Identify which cell holds the provided text, then report its (x, y) central coordinate. 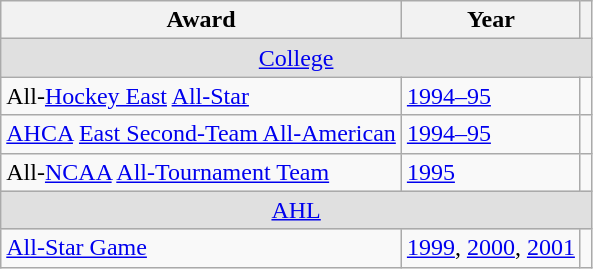
1995 (490, 172)
All-NCAA All-Tournament Team (202, 172)
AHCA East Second-Team All-American (202, 134)
1999, 2000, 2001 (490, 248)
All-Star Game (202, 248)
Award (202, 20)
College (296, 58)
AHL (296, 210)
Year (490, 20)
All-Hockey East All-Star (202, 96)
